Pinpoint the cell where the given text exists, returning its [X, Y] midpoint coordinate. 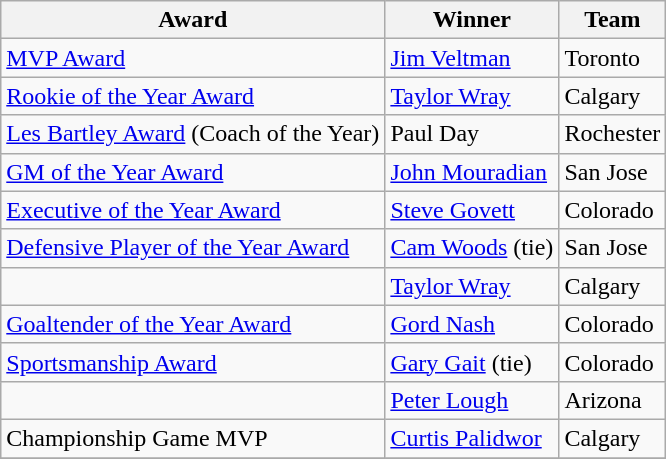
Defensive Player of the Year Award [193, 248]
Arizona [612, 400]
Jim Veltman [472, 58]
Championship Game MVP [193, 438]
Gary Gait (tie) [472, 362]
Paul Day [472, 134]
Rochester [612, 134]
Award [193, 20]
John Mouradian [472, 172]
Winner [472, 20]
Peter Lough [472, 400]
Goaltender of the Year Award [193, 324]
Gord Nash [472, 324]
Curtis Palidwor [472, 438]
Team [612, 20]
MVP Award [193, 58]
Rookie of the Year Award [193, 96]
GM of the Year Award [193, 172]
Sportsmanship Award [193, 362]
Executive of the Year Award [193, 210]
Toronto [612, 58]
Steve Govett [472, 210]
Cam Woods (tie) [472, 248]
Les Bartley Award (Coach of the Year) [193, 134]
